Identify which cell holds the provided text, then report its [x, y] central coordinate. 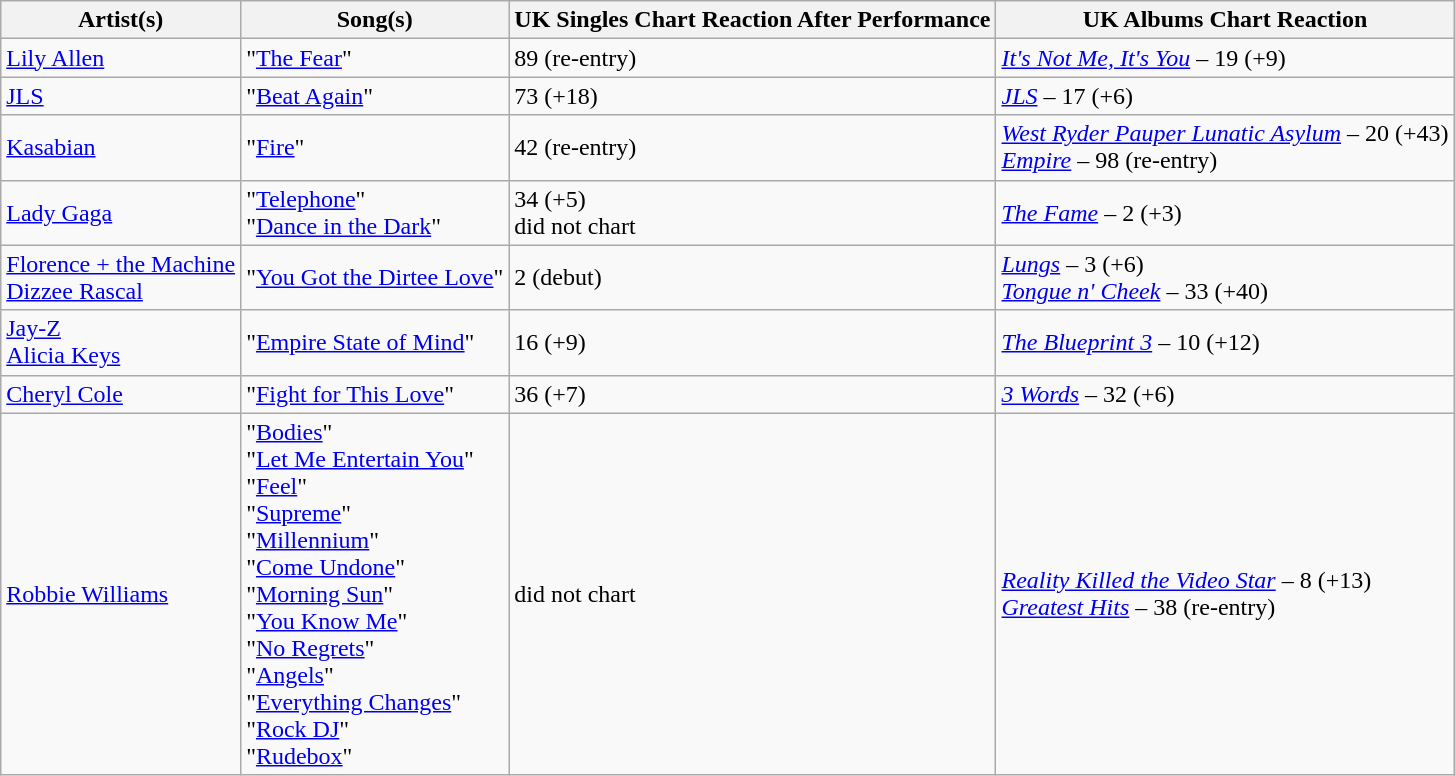
42 (re-entry) [752, 148]
Jay-Z Alicia Keys [121, 342]
Lily Allen [121, 58]
Reality Killed the Video Star – 8 (+13)Greatest Hits – 38 (re-entry) [1225, 594]
UK Singles Chart Reaction After Performance [752, 20]
34 (+5)did not chart [752, 212]
"The Fear" [375, 58]
Kasabian [121, 148]
UK Albums Chart Reaction [1225, 20]
"Fire" [375, 148]
"Beat Again" [375, 96]
"Fight for This Love" [375, 394]
2 (debut) [752, 278]
The Fame – 2 (+3) [1225, 212]
Song(s) [375, 20]
JLS – 17 (+6) [1225, 96]
89 (re-entry) [752, 58]
did not chart [752, 594]
Robbie Williams [121, 594]
Florence + the MachineDizzee Rascal [121, 278]
It's Not Me, It's You – 19 (+9) [1225, 58]
"You Got the Dirtee Love" [375, 278]
Lungs – 3 (+6) Tongue n' Cheek – 33 (+40) [1225, 278]
"Empire State of Mind" [375, 342]
Lady Gaga [121, 212]
West Ryder Pauper Lunatic Asylum – 20 (+43)Empire – 98 (re-entry) [1225, 148]
"Telephone" "Dance in the Dark" [375, 212]
3 Words – 32 (+6) [1225, 394]
16 (+9) [752, 342]
36 (+7) [752, 394]
The Blueprint 3 – 10 (+12) [1225, 342]
JLS [121, 96]
Cheryl Cole [121, 394]
Artist(s) [121, 20]
73 (+18) [752, 96]
